Extract the (X, Y) coordinate from the center of the cell holding the provided text.  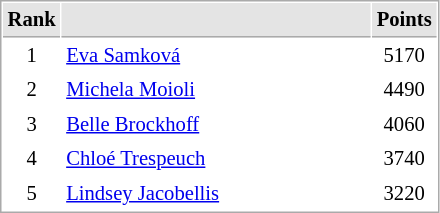
Eva Samková (216, 56)
Points (404, 20)
Belle Brockhoff (216, 124)
3220 (404, 194)
4490 (404, 90)
3740 (404, 158)
5170 (404, 56)
Michela Moioli (216, 90)
2 (32, 90)
4 (32, 158)
1 (32, 56)
3 (32, 124)
Lindsey Jacobellis (216, 194)
Rank (32, 20)
Chloé Trespeuch (216, 158)
4060 (404, 124)
5 (32, 194)
